Return the (X, Y) coordinate for the center point of the cell that contains the specified text.  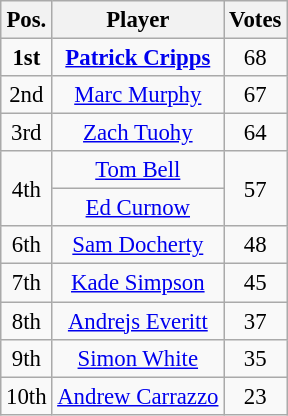
Ed Curnow (138, 208)
Zach Tuohy (138, 133)
3rd (26, 133)
7th (26, 283)
Andrejs Everitt (138, 321)
10th (26, 396)
1st (26, 58)
37 (256, 321)
64 (256, 133)
Simon White (138, 358)
9th (26, 358)
45 (256, 283)
Votes (256, 20)
48 (256, 245)
2nd (26, 95)
Pos. (26, 20)
Player (138, 20)
Sam Docherty (138, 245)
68 (256, 58)
Tom Bell (138, 170)
6th (26, 245)
Marc Murphy (138, 95)
Kade Simpson (138, 283)
57 (256, 188)
67 (256, 95)
8th (26, 321)
4th (26, 188)
Patrick Cripps (138, 58)
Andrew Carrazzo (138, 396)
35 (256, 358)
23 (256, 396)
